Search for the cell housing the specified text and yield its [X, Y] center coordinate. 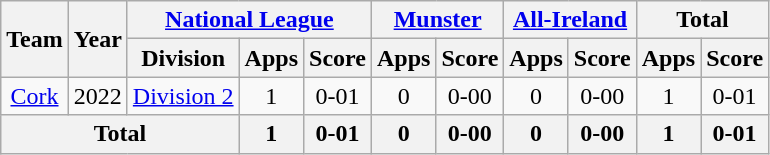
Division 2 [183, 96]
National League [249, 20]
Year [98, 39]
2022 [98, 96]
Team [35, 39]
All-Ireland [570, 20]
Division [183, 58]
Cork [35, 96]
Munster [437, 20]
